Provide the [X, Y] coordinate of the cell's center where the given text is located.  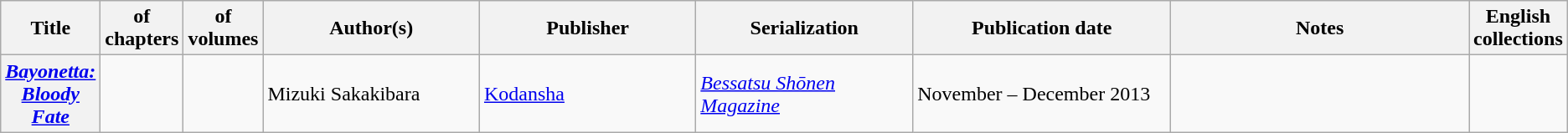
Kodansha [587, 94]
Notes [1320, 28]
Mizuki Sakakibara [372, 94]
November – December 2013 [1042, 94]
Publisher [587, 28]
English collections [1519, 28]
Publication date [1042, 28]
Author(s) [372, 28]
Bessatsu Shōnen Magazine [804, 94]
Serialization [804, 28]
of volumes [223, 28]
Bayonetta: Bloody Fate [50, 94]
Title [50, 28]
of chapters [142, 28]
